Determine the [x, y] coordinate at the center of the cell enclosing the given text.  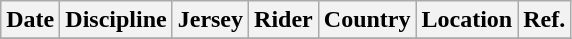
Jersey [210, 20]
Ref. [544, 20]
Discipline [116, 20]
Location [467, 20]
Date [30, 20]
Country [367, 20]
Rider [284, 20]
